Locate the cell with the specified text and output its (X, Y) center coordinate. 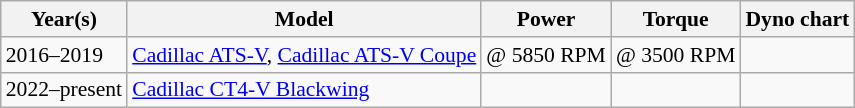
2016–2019 (64, 55)
Torque (676, 19)
Power (546, 19)
Cadillac CT4-V Blackwing (304, 90)
Cadillac ATS-V, Cadillac ATS-V Coupe (304, 55)
@ 3500 RPM (676, 55)
2022–present (64, 90)
@ 5850 RPM (546, 55)
Year(s) (64, 19)
Model (304, 19)
Dyno chart (797, 19)
